Locate the cell with the specified text and output its (x, y) center coordinate. 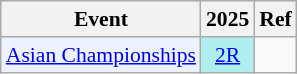
Asian Championships (101, 55)
2R (228, 55)
2025 (228, 19)
Ref (275, 19)
Event (101, 19)
